Find where the given text appears and provide that cell's center as [X, Y] coordinate. 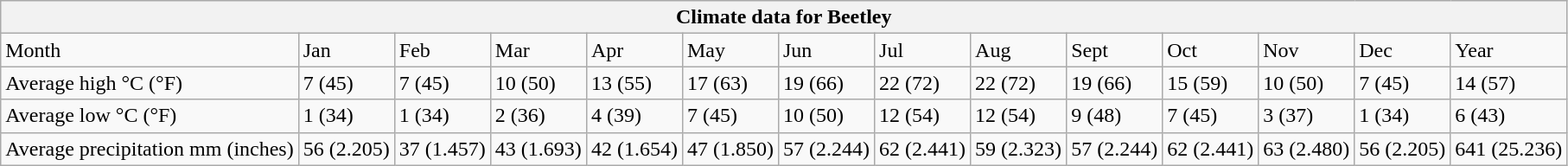
59 (2.323) [1018, 149]
42 (1.654) [634, 149]
63 (2.480) [1307, 149]
Climate data for Beetley [784, 17]
13 (55) [634, 83]
Dec [1402, 50]
Average precipitation mm (inches) [150, 149]
Year [1509, 50]
Sept [1115, 50]
Jan [346, 50]
Average low °C (°F) [150, 116]
47 (1.850) [730, 149]
Mar [538, 50]
2 (36) [538, 116]
641 (25.236) [1509, 149]
43 (1.693) [538, 149]
4 (39) [634, 116]
Oct [1210, 50]
Month [150, 50]
15 (59) [1210, 83]
Apr [634, 50]
14 (57) [1509, 83]
Average high °C (°F) [150, 83]
6 (43) [1509, 116]
37 (1.457) [443, 149]
9 (48) [1115, 116]
May [730, 50]
Jul [923, 50]
Jun [826, 50]
17 (63) [730, 83]
Aug [1018, 50]
Nov [1307, 50]
Feb [443, 50]
3 (37) [1307, 116]
